Extract the (x, y) coordinate from the center of the cell holding the provided text.  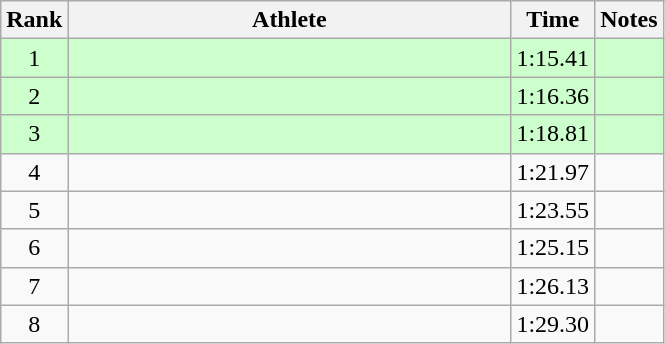
1:16.36 (553, 96)
Rank (34, 20)
1:23.55 (553, 210)
7 (34, 286)
1:15.41 (553, 58)
Notes (629, 20)
6 (34, 248)
5 (34, 210)
Time (553, 20)
1:29.30 (553, 324)
Athlete (290, 20)
1:25.15 (553, 248)
1:18.81 (553, 134)
1 (34, 58)
2 (34, 96)
1:26.13 (553, 286)
4 (34, 172)
3 (34, 134)
1:21.97 (553, 172)
8 (34, 324)
